Identify which cell holds the provided text, then report its (X, Y) central coordinate. 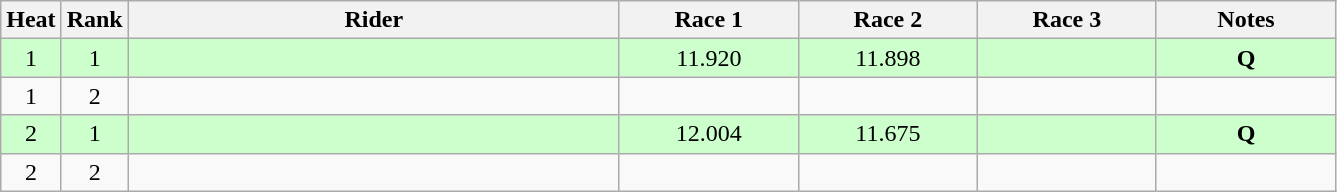
11.920 (708, 58)
Race 2 (888, 20)
Heat (31, 20)
11.898 (888, 58)
Race 1 (708, 20)
Rank (94, 20)
Notes (1246, 20)
Rider (374, 20)
Race 3 (1066, 20)
12.004 (708, 134)
11.675 (888, 134)
